Detect which cell encompasses the target text, then output its (X, Y) center coordinate. 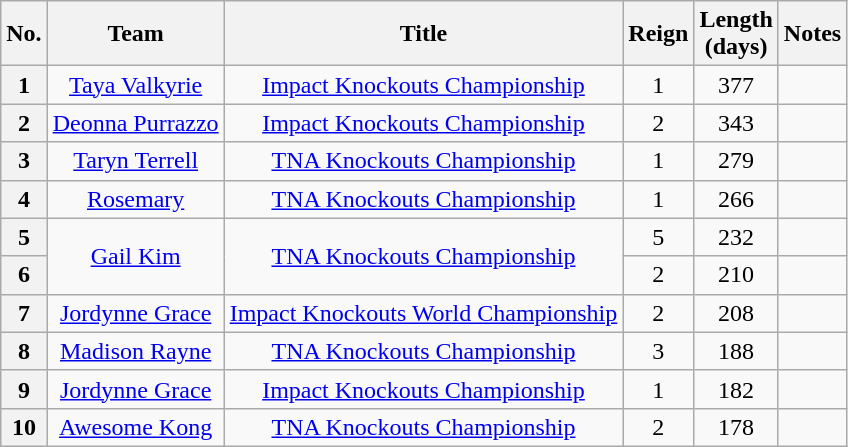
178 (736, 427)
208 (736, 313)
Gail Kim (136, 256)
10 (24, 427)
Team (136, 34)
188 (736, 351)
Length(days) (736, 34)
Title (424, 34)
Madison Rayne (136, 351)
6 (24, 275)
279 (736, 161)
266 (736, 199)
Reign (658, 34)
343 (736, 123)
Taryn Terrell (136, 161)
Notes (812, 34)
8 (24, 351)
Awesome Kong (136, 427)
Impact Knockouts World Championship (424, 313)
9 (24, 389)
210 (736, 275)
7 (24, 313)
4 (24, 199)
232 (736, 237)
182 (736, 389)
No. (24, 34)
377 (736, 85)
Taya Valkyrie (136, 85)
Rosemary (136, 199)
Deonna Purrazzo (136, 123)
